Search for the cell housing the specified text and yield its (X, Y) center coordinate. 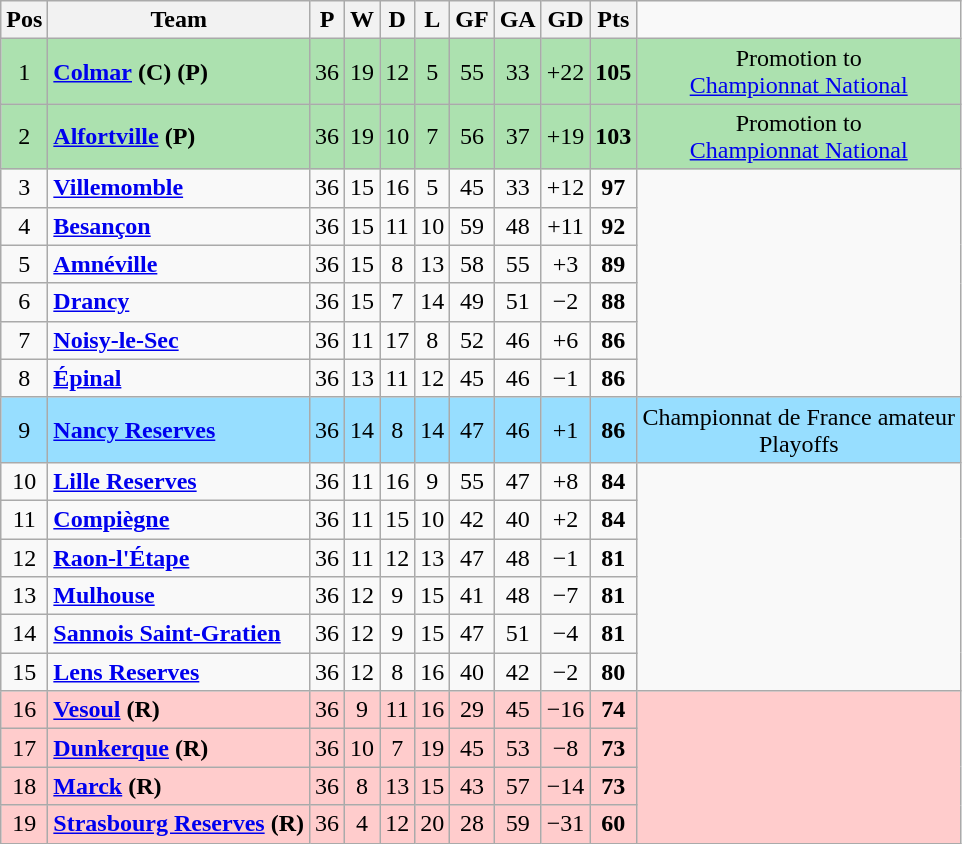
Pts (614, 20)
GD (566, 20)
+19 (566, 136)
Villemomble (179, 188)
Nancy Reserves (179, 430)
41 (472, 596)
−8 (566, 748)
97 (614, 188)
+1 (566, 430)
Dunkerque (R) (179, 748)
89 (614, 264)
GF (472, 20)
Team (179, 20)
+11 (566, 226)
+2 (566, 519)
Vesoul (R) (179, 710)
Épinal (179, 378)
GA (518, 20)
Lens Reserves (179, 672)
3 (24, 188)
−31 (566, 824)
+8 (566, 481)
L (432, 20)
P (328, 20)
−7 (566, 596)
Colmar (C) (P) (179, 72)
−14 (566, 786)
W (362, 20)
28 (472, 824)
Besançon (179, 226)
Marck (R) (179, 786)
−4 (566, 634)
37 (518, 136)
Sannois Saint-Gratien (179, 634)
56 (472, 136)
Raon-l'Étape (179, 557)
92 (614, 226)
49 (472, 302)
D (398, 20)
52 (472, 340)
18 (24, 786)
1 (24, 72)
Lille Reserves (179, 481)
Pos (24, 20)
57 (518, 786)
+22 (566, 72)
Noisy-le-Sec (179, 340)
+3 (566, 264)
80 (614, 672)
6 (24, 302)
Alfortville (P) (179, 136)
53 (518, 748)
Championnat de France amateur Playoffs (799, 430)
105 (614, 72)
60 (614, 824)
103 (614, 136)
+6 (566, 340)
Strasbourg Reserves (R) (179, 824)
88 (614, 302)
43 (472, 786)
Amnéville (179, 264)
2 (24, 136)
29 (472, 710)
Compiègne (179, 519)
−16 (566, 710)
+12 (566, 188)
Drancy (179, 302)
20 (432, 824)
Mulhouse (179, 596)
74 (614, 710)
58 (472, 264)
